Output the [x, y] coordinate of the center of the cell containing the given text.  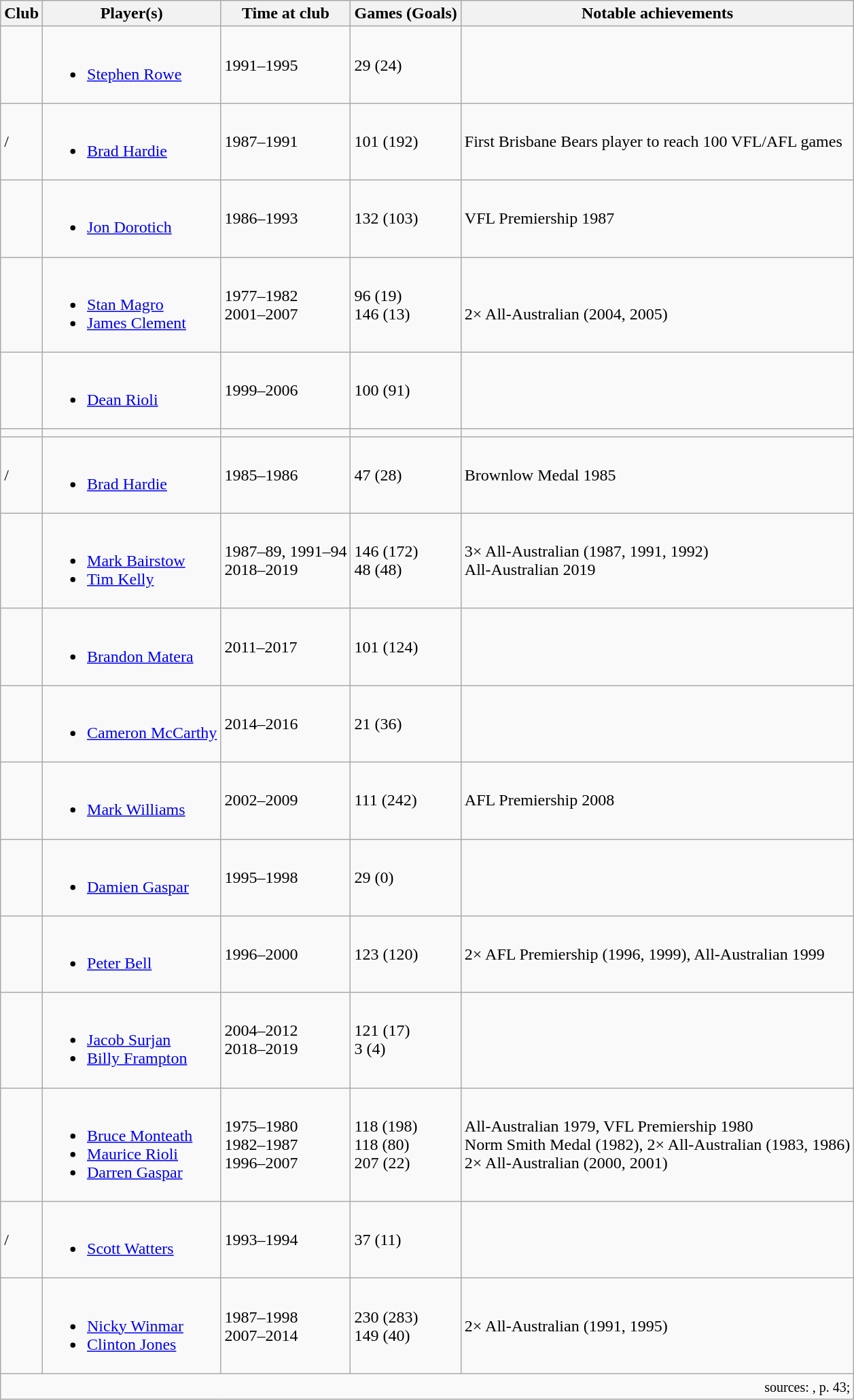
1987–1991 [285, 141]
Stephen Rowe [132, 65]
Brownlow Medal 1985 [658, 474]
230 (283)149 (40) [406, 1326]
Brandon Matera [132, 647]
Stan MagroJames Clement [132, 304]
2× AFL Premiership (1996, 1999), All-Australian 1999 [658, 954]
Games (Goals) [406, 14]
37 (11) [406, 1240]
121 (17)3 (4) [406, 1040]
111 (242) [406, 801]
29 (0) [406, 877]
101 (124) [406, 647]
Mark BairstowTim Kelly [132, 561]
1986–1993 [285, 219]
1987–19982007–2014 [285, 1326]
1996–2000 [285, 954]
2014–2016 [285, 723]
Notable achievements [658, 14]
Mark Williams [132, 801]
First Brisbane Bears player to reach 100 VFL/AFL games [658, 141]
1987–89, 1991–942018–2019 [285, 561]
29 (24) [406, 65]
123 (120) [406, 954]
1991–1995 [285, 65]
2011–2017 [285, 647]
118 (198)118 (80)207 (22) [406, 1144]
21 (36) [406, 723]
146 (172)48 (48) [406, 561]
1999–2006 [285, 390]
2× All-Australian (2004, 2005) [658, 304]
sources: , p. 43; [427, 1386]
1995–1998 [285, 877]
Scott Watters [132, 1240]
Peter Bell [132, 954]
2004–20122018–2019 [285, 1040]
132 (103) [406, 219]
2002–2009 [285, 801]
Bruce MonteathMaurice RioliDarren Gaspar [132, 1144]
Nicky WinmarClinton Jones [132, 1326]
1985–1986 [285, 474]
1977–19822001–2007 [285, 304]
Player(s) [132, 14]
Time at club [285, 14]
Club [22, 14]
AFL Premiership 2008 [658, 801]
2× All-Australian (1991, 1995) [658, 1326]
Damien Gaspar [132, 877]
101 (192) [406, 141]
1993–1994 [285, 1240]
Jon Dorotich [132, 219]
All-Australian 1979, VFL Premiership 1980Norm Smith Medal (1982), 2× All-Australian (1983, 1986)2× All-Australian (2000, 2001) [658, 1144]
VFL Premiership 1987 [658, 219]
47 (28) [406, 474]
1975–19801982–19871996–2007 [285, 1144]
Jacob SurjanBilly Frampton [132, 1040]
100 (91) [406, 390]
Cameron McCarthy [132, 723]
96 (19)146 (13) [406, 304]
3× All-Australian (1987, 1991, 1992)All-Australian 2019 [658, 561]
Dean Rioli [132, 390]
